Provide the (X, Y) coordinate of the cell's center where the given text is located.  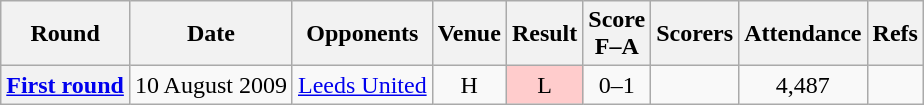
Opponents (362, 34)
10 August 2009 (210, 85)
Result (544, 34)
Venue (469, 34)
Leeds United (362, 85)
Date (210, 34)
ScoreF–A (617, 34)
Attendance (803, 34)
0–1 (617, 85)
L (544, 85)
Scorers (695, 34)
Refs (895, 34)
4,487 (803, 85)
Round (66, 34)
First round (66, 85)
H (469, 85)
